Find where the given text appears and provide that cell's center as [X, Y] coordinate. 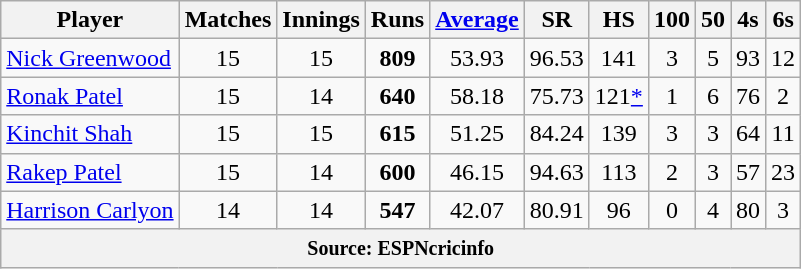
93 [748, 58]
615 [397, 134]
51.25 [478, 134]
11 [784, 134]
4s [748, 20]
1 [672, 96]
23 [784, 172]
113 [618, 172]
Innings [321, 20]
547 [397, 210]
Matches [228, 20]
4 [712, 210]
Rakep Patel [90, 172]
Ronak Patel [90, 96]
58.18 [478, 96]
12 [784, 58]
141 [618, 58]
50 [712, 20]
100 [672, 20]
75.73 [556, 96]
Average [478, 20]
46.15 [478, 172]
SR [556, 20]
5 [712, 58]
139 [618, 134]
Nick Greenwood [90, 58]
80 [748, 210]
6 [712, 96]
Runs [397, 20]
Player [90, 20]
Kinchit Shah [90, 134]
0 [672, 210]
809 [397, 58]
53.93 [478, 58]
80.91 [556, 210]
Harrison Carlyon [90, 210]
64 [748, 134]
96.53 [556, 58]
HS [618, 20]
Source: ESPNcricinfo [401, 248]
94.63 [556, 172]
121* [618, 96]
42.07 [478, 210]
640 [397, 96]
600 [397, 172]
84.24 [556, 134]
76 [748, 96]
96 [618, 210]
6s [784, 20]
57 [748, 172]
